From the cell containing the given text, extract its center point as (X, Y) coordinate. 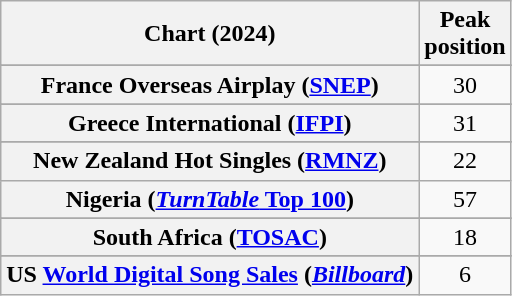
30 (465, 85)
31 (465, 123)
South Africa (TOSAC) (210, 237)
22 (465, 161)
18 (465, 237)
6 (465, 275)
US World Digital Song Sales (Billboard) (210, 275)
New Zealand Hot Singles (RMNZ) (210, 161)
57 (465, 199)
Peakposition (465, 34)
Greece International (IFPI) (210, 123)
Nigeria (TurnTable Top 100) (210, 199)
Chart (2024) (210, 34)
France Overseas Airplay (SNEP) (210, 85)
